Provide the (X, Y) coordinate of the cell's center where the given text is located.  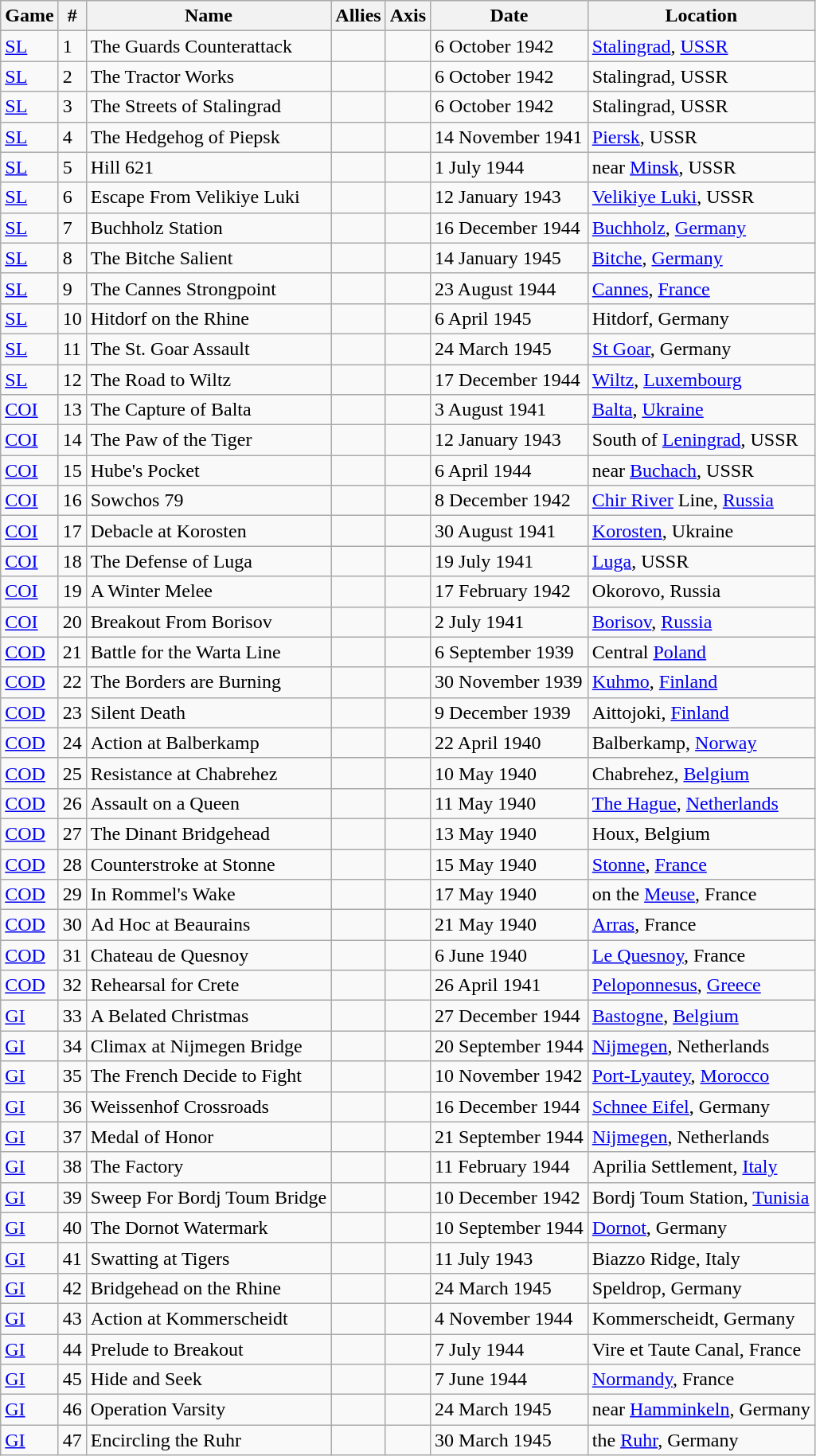
16 (72, 501)
Port-Lyautey, Morocco (701, 1076)
30 November 1939 (510, 682)
Le Quesnoy, France (701, 955)
South of Leningrad, USSR (701, 440)
30 August 1941 (510, 531)
Normandy, France (701, 1380)
Piersk, USSR (701, 137)
The Dornot Watermark (209, 1228)
45 (72, 1380)
Velikiye Luki, USSR (701, 197)
24 (72, 743)
10 December 1942 (510, 1197)
38 (72, 1167)
Aittojoki, Finland (701, 712)
Location (701, 16)
Kuhmo, Finland (701, 682)
Schnee Eifel, Germany (701, 1107)
Balberkamp, Norway (701, 743)
23 (72, 712)
13 May 1940 (510, 833)
Battle for the Warta Line (209, 652)
11 July 1943 (510, 1258)
Dornot, Germany (701, 1228)
27 (72, 833)
8 (72, 258)
The French Decide to Fight (209, 1076)
9 December 1939 (510, 712)
7 June 1944 (510, 1380)
Counterstroke at Stonne (209, 864)
10 May 1940 (510, 773)
30 March 1945 (510, 1440)
Silent Death (209, 712)
17 (72, 531)
Stonne, France (701, 864)
Sweep For Bordj Toum Bridge (209, 1197)
19 (72, 591)
Hide and Seek (209, 1380)
17 May 1940 (510, 895)
14 (72, 440)
Sowchos 79 (209, 501)
Hitdorf on the Rhine (209, 318)
Game (29, 16)
25 (72, 773)
4 November 1944 (510, 1318)
10 November 1942 (510, 1076)
In Rommel's Wake (209, 895)
6 (72, 197)
27 December 1944 (510, 1016)
Okorovo, Russia (701, 591)
the Ruhr, Germany (701, 1440)
1 (72, 46)
26 (72, 803)
44 (72, 1349)
Borisov, Russia (701, 622)
Bitche, Germany (701, 258)
21 May 1940 (510, 925)
Speldrop, Germany (701, 1288)
5 (72, 167)
Axis (408, 16)
Rehearsal for Crete (209, 986)
17 February 1942 (510, 591)
Date (510, 16)
The Cannes Strongpoint (209, 288)
46 (72, 1410)
The Borders are Burning (209, 682)
The Bitche Salient (209, 258)
39 (72, 1197)
22 (72, 682)
43 (72, 1318)
Peloponnesus, Greece (701, 986)
Bordj Toum Station, Tunisia (701, 1197)
Assault on a Queen (209, 803)
near Hamminkeln, Germany (701, 1410)
The Defense of Luga (209, 561)
Hill 621 (209, 167)
on the Meuse, France (701, 895)
The St. Goar Assault (209, 349)
The Tractor Works (209, 76)
9 (72, 288)
Chateau de Quesnoy (209, 955)
3 (72, 107)
Cannes, France (701, 288)
Weissenhof Crossroads (209, 1107)
Action at Balberkamp (209, 743)
Allies (358, 16)
near Minsk, USSR (701, 167)
Bastogne, Belgium (701, 1016)
Operation Varsity (209, 1410)
The Hague, Netherlands (701, 803)
Luga, USSR (701, 561)
The Road to Wiltz (209, 380)
36 (72, 1107)
18 (72, 561)
Central Poland (701, 652)
10 (72, 318)
Biazzo Ridge, Italy (701, 1258)
41 (72, 1258)
# (72, 16)
7 July 1944 (510, 1349)
17 December 1944 (510, 380)
near Buchach, USSR (701, 470)
Action at Kommerscheidt (209, 1318)
Buchholz, Germany (701, 228)
14 January 1945 (510, 258)
2 July 1941 (510, 622)
22 April 1940 (510, 743)
Chabrehez, Belgium (701, 773)
2 (72, 76)
33 (72, 1016)
11 May 1940 (510, 803)
Resistance at Chabrehez (209, 773)
Bridgehead on the Rhine (209, 1288)
6 September 1939 (510, 652)
Ad Hoc at Beaurains (209, 925)
11 (72, 349)
Hube's Pocket (209, 470)
11 February 1944 (510, 1167)
35 (72, 1076)
14 November 1941 (510, 137)
Buchholz Station (209, 228)
15 May 1940 (510, 864)
Medal of Honor (209, 1137)
Hitdorf, Germany (701, 318)
The Guards Counterattack (209, 46)
20 September 1944 (510, 1046)
29 (72, 895)
32 (72, 986)
Escape From Velikiye Luki (209, 197)
The Streets of Stalingrad (209, 107)
Balta, Ukraine (701, 410)
Debacle at Korosten (209, 531)
21 (72, 652)
8 December 1942 (510, 501)
19 July 1941 (510, 561)
47 (72, 1440)
Swatting at Tigers (209, 1258)
26 April 1941 (510, 986)
Name (209, 16)
15 (72, 470)
Prelude to Breakout (209, 1349)
13 (72, 410)
6 June 1940 (510, 955)
Arras, France (701, 925)
Korosten, Ukraine (701, 531)
The Hedgehog of Piepsk (209, 137)
St Goar, Germany (701, 349)
Vire et Taute Canal, France (701, 1349)
20 (72, 622)
21 September 1944 (510, 1137)
Chir River Line, Russia (701, 501)
7 (72, 228)
Wiltz, Luxembourg (701, 380)
Houx, Belgium (701, 833)
34 (72, 1046)
The Capture of Balta (209, 410)
28 (72, 864)
10 September 1944 (510, 1228)
30 (72, 925)
Kommerscheidt, Germany (701, 1318)
3 August 1941 (510, 410)
Climax at Nijmegen Bridge (209, 1046)
The Factory (209, 1167)
6 April 1944 (510, 470)
1 July 1944 (510, 167)
23 August 1944 (510, 288)
4 (72, 137)
40 (72, 1228)
37 (72, 1137)
The Paw of the Tiger (209, 440)
The Dinant Bridgehead (209, 833)
31 (72, 955)
12 (72, 380)
A Winter Melee (209, 591)
6 April 1945 (510, 318)
A Belated Christmas (209, 1016)
Aprilia Settlement, Italy (701, 1167)
Encircling the Ruhr (209, 1440)
Breakout From Borisov (209, 622)
42 (72, 1288)
